Pinpoint the cell where the given text exists, returning its (x, y) midpoint coordinate. 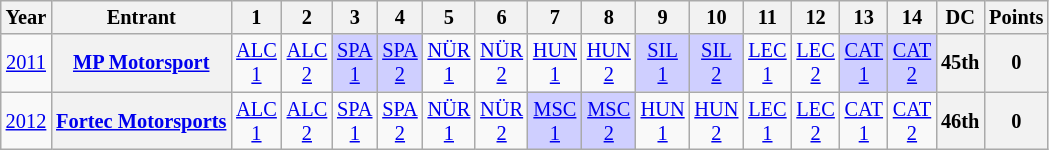
3 (354, 17)
MSC2 (609, 121)
SIL1 (663, 63)
9 (663, 17)
5 (450, 17)
12 (816, 17)
1 (256, 17)
MP Motorsport (141, 63)
2011 (26, 63)
46th (960, 121)
13 (864, 17)
Fortec Motorsports (141, 121)
2012 (26, 121)
DC (960, 17)
MSC1 (555, 121)
6 (502, 17)
10 (716, 17)
4 (400, 17)
14 (912, 17)
Year (26, 17)
SIL2 (716, 63)
8 (609, 17)
Entrant (141, 17)
11 (767, 17)
45th (960, 63)
Points (1016, 17)
7 (555, 17)
2 (307, 17)
